Return the [x, y] coordinate for the center point of the cell that contains the specified text.  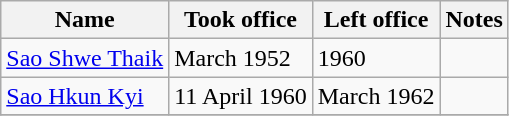
March 1952 [241, 58]
Name [85, 20]
Sao Shwe Thaik [85, 58]
March 1962 [376, 96]
Left office [376, 20]
Took office [241, 20]
1960 [376, 58]
Notes [474, 20]
11 April 1960 [241, 96]
Sao Hkun Kyi [85, 96]
